Pinpoint the cell where the given text exists, returning its [X, Y] midpoint coordinate. 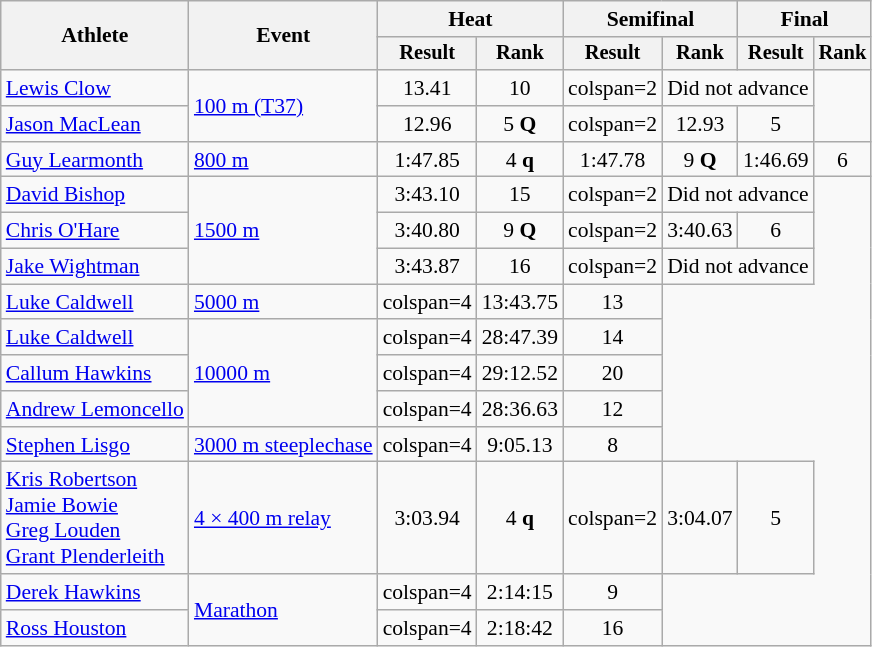
2:18:42 [520, 628]
13.41 [428, 88]
3:43.10 [428, 195]
12 [612, 409]
15 [520, 195]
Event [284, 36]
Final [804, 19]
28:36.63 [520, 409]
1:47.78 [612, 160]
3:40.80 [428, 231]
Semifinal [650, 19]
Athlete [95, 36]
Andrew Lemoncello [95, 409]
5 Q [520, 124]
3000 m steeplechase [284, 445]
Heat [470, 19]
29:12.52 [520, 373]
5000 m [284, 302]
3:03.94 [428, 518]
3:40.63 [700, 231]
10000 m [284, 374]
12.93 [700, 124]
14 [612, 338]
Jason MacLean [95, 124]
Callum Hawkins [95, 373]
4 × 400 m relay [284, 518]
2:14:15 [520, 592]
28:47.39 [520, 338]
13 [612, 302]
3:04.07 [700, 518]
Derek Hawkins [95, 592]
Kris RobertsonJamie BowieGreg LoudenGrant Plenderleith [95, 518]
1:47.85 [428, 160]
1:46.69 [776, 160]
8 [612, 445]
Guy Learmonth [95, 160]
1500 m [284, 230]
Lewis Clow [95, 88]
David Bishop [95, 195]
9:05.13 [520, 445]
800 m [284, 160]
13:43.75 [520, 302]
Stephen Lisgo [95, 445]
Ross Houston [95, 628]
3:43.87 [428, 267]
Jake Wightman [95, 267]
9 [612, 592]
20 [612, 373]
12.96 [428, 124]
Chris O'Hare [95, 231]
10 [520, 88]
Marathon [284, 610]
100 m (T37) [284, 106]
